Capture the cell that displays the provided text and extract its (x, y) central coordinate. 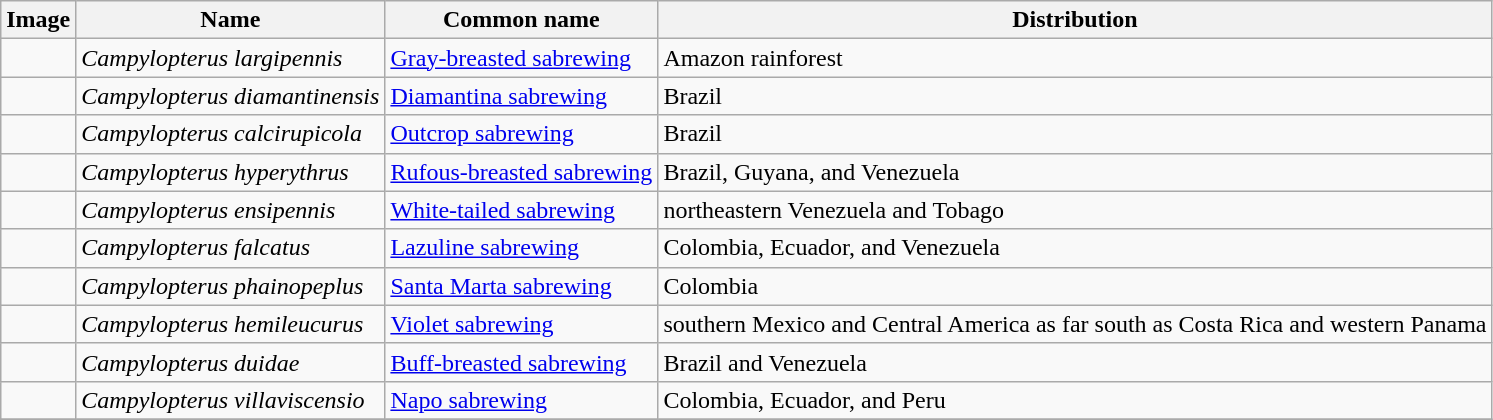
White-tailed sabrewing (522, 210)
Santa Marta sabrewing (522, 286)
Image (38, 20)
Violet sabrewing (522, 324)
Campylopterus ensipennis (230, 210)
Buff-breasted sabrewing (522, 362)
Name (230, 20)
southern Mexico and Central America as far south as Costa Rica and western Panama (1075, 324)
Colombia, Ecuador, and Peru (1075, 400)
Campylopterus duidae (230, 362)
Diamantina sabrewing (522, 96)
Brazil and Venezuela (1075, 362)
Campylopterus villaviscensio (230, 400)
Campylopterus falcatus (230, 248)
Campylopterus diamantinensis (230, 96)
Gray-breasted sabrewing (522, 58)
Campylopterus phainopeplus (230, 286)
Napo sabrewing (522, 400)
Outcrop sabrewing (522, 134)
Rufous-breasted sabrewing (522, 172)
Lazuline sabrewing (522, 248)
Brazil, Guyana, and Venezuela (1075, 172)
Common name (522, 20)
Amazon rainforest (1075, 58)
Campylopterus hyperythrus (230, 172)
Distribution (1075, 20)
Colombia (1075, 286)
Campylopterus hemileucurus (230, 324)
Campylopterus largipennis (230, 58)
Colombia, Ecuador, and Venezuela (1075, 248)
Campylopterus calcirupicola (230, 134)
northeastern Venezuela and Tobago (1075, 210)
